Provide the [x, y] coordinate of the cell's center where the given text is located.  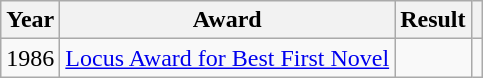
1986 [30, 58]
Award [228, 20]
Result [433, 20]
Year [30, 20]
Locus Award for Best First Novel [228, 58]
